Find where the given text appears and provide that cell's center as (X, Y) coordinate. 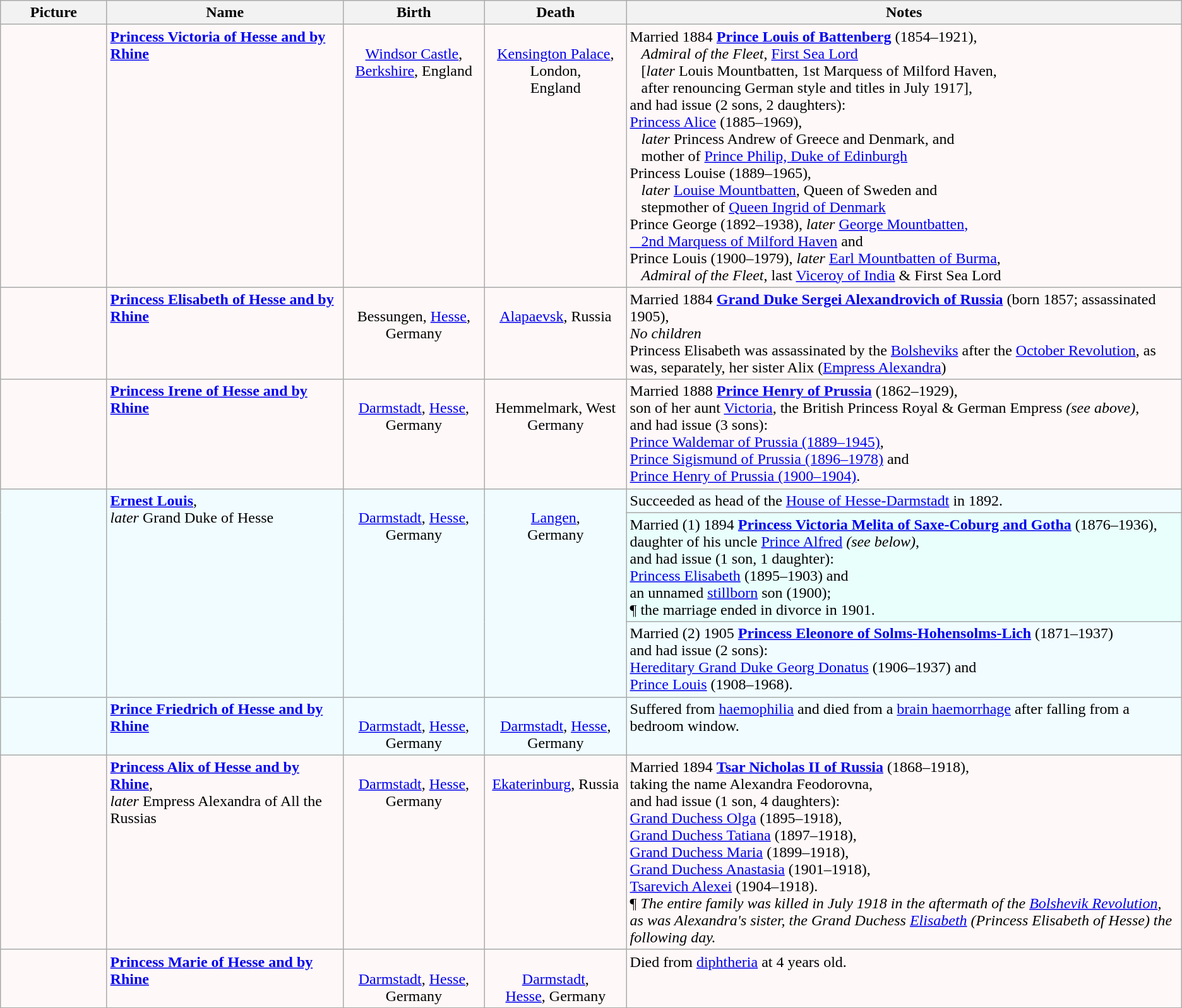
Princess Marie of Hesse and by Rhine (225, 978)
Death (556, 13)
Name (225, 13)
Ernest Louis,later Grand Duke of Hesse (225, 593)
Prince Friedrich of Hesse and by Rhine (225, 726)
Windsor Castle, Berkshire, England (414, 156)
Hemmelmark, West Germany (556, 434)
Picture (54, 13)
Birth (414, 13)
Kensington Palace, London, England (556, 156)
Alapaevsk, Russia (556, 333)
Ekaterinburg, Russia (556, 852)
Princess Irene of Hesse and by Rhine (225, 434)
Princess Alix of Hesse and by Rhine, later Empress Alexandra of All the Russias (225, 852)
Died from diphtheria at 4 years old. (904, 978)
Succeeded as head of the House of Hesse-Darmstadt in 1892. (904, 501)
Notes (904, 13)
Princess Victoria of Hesse and by Rhine (225, 156)
Langen, Germany (556, 593)
Bessungen, Hesse, Germany (414, 333)
Princess Elisabeth of Hesse and by Rhine (225, 333)
Suffered from haemophilia and died from a brain haemorrhage after falling from a bedroom window. (904, 726)
